Determine the [x, y] coordinate at the center of the cell enclosing the given text.  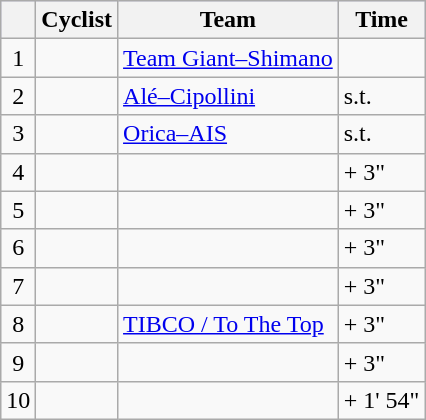
1 [18, 58]
Alé–Cipollini [228, 96]
7 [18, 286]
+ 1' 54" [382, 400]
5 [18, 210]
3 [18, 134]
8 [18, 324]
Team [228, 20]
Orica–AIS [228, 134]
6 [18, 248]
Team Giant–Shimano [228, 58]
9 [18, 362]
10 [18, 400]
Cyclist [77, 20]
2 [18, 96]
4 [18, 172]
TIBCO / To The Top [228, 324]
Time [382, 20]
